Capture the cell that displays the provided text and extract its [x, y] central coordinate. 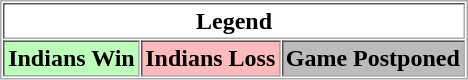
Game Postponed [372, 58]
Indians Win [72, 58]
Legend [234, 21]
Indians Loss [210, 58]
